Find where the given text appears and provide that cell's center as (X, Y) coordinate. 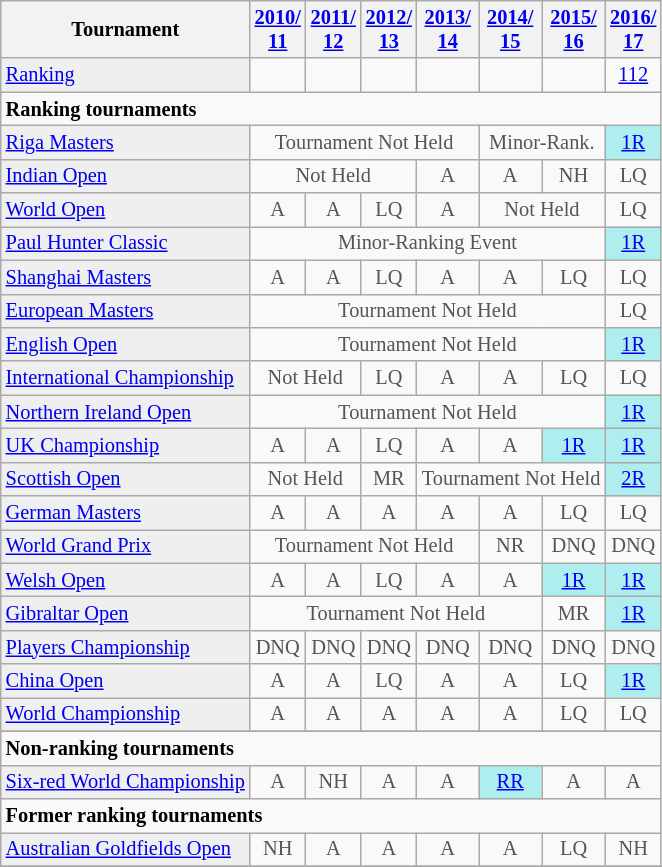
World Grand Prix (126, 546)
Gibraltar Open (126, 613)
Minor-Rank. (542, 142)
German Masters (126, 513)
2016/17 (633, 29)
Players Championship (126, 647)
European Masters (126, 311)
English Open (126, 344)
2014/15 (510, 29)
Ranking tournaments (332, 109)
2010/11 (278, 29)
Riga Masters (126, 142)
World Championship (126, 714)
Australian Goldfields Open (126, 849)
2013/14 (448, 29)
Indian Open (126, 176)
2015/16 (574, 29)
2R (633, 479)
Former ranking tournaments (332, 815)
Ranking (126, 75)
Paul Hunter Classic (126, 243)
Scottish Open (126, 479)
2011/12 (334, 29)
China Open (126, 681)
World Open (126, 210)
Tournament (126, 29)
UK Championship (126, 445)
Welsh Open (126, 580)
2012/13 (389, 29)
NR (510, 546)
Six-red World Championship (126, 782)
112 (633, 75)
Shanghai Masters (126, 277)
Minor-Ranking Event (428, 243)
Non-ranking tournaments (332, 748)
RR (510, 782)
Northern Ireland Open (126, 412)
International Championship (126, 378)
